Locate the cell with the specified text and output its (X, Y) center coordinate. 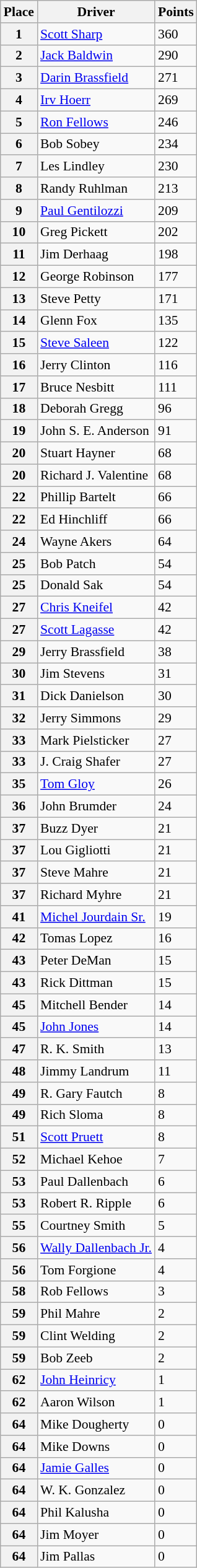
Peter DeMan (96, 961)
35 (19, 784)
Wally Dallenbach Jr. (96, 1248)
36 (19, 807)
Jerry Simmons (96, 718)
47 (19, 1049)
Deborah Gregg (96, 409)
202 (176, 232)
Irv Hoerr (96, 100)
Tom Gloy (96, 784)
Courtney Smith (96, 1226)
Bob Sobey (96, 144)
96 (176, 409)
Les Lindley (96, 167)
Paul Dallenbach (96, 1181)
Jack Baldwin (96, 56)
Mike Downs (96, 1447)
Jerry Brassfield (96, 652)
Points (176, 12)
198 (176, 255)
John Brumder (96, 807)
17 (19, 387)
Jim Stevens (96, 674)
51 (19, 1137)
91 (176, 431)
Scott Pruett (96, 1137)
George Robinson (96, 277)
W. K. Gonzalez (96, 1491)
Jimmy Landrum (96, 1071)
Scott Lagasse (96, 630)
Richard J. Valentine (96, 475)
58 (19, 1292)
213 (176, 188)
Mitchell Bender (96, 1005)
Donald Sak (96, 585)
Phillip Bartelt (96, 497)
Steve Saleen (96, 343)
Place (19, 12)
Bruce Nesbitt (96, 387)
209 (176, 211)
Randy Ruhlman (96, 188)
Bob Patch (96, 564)
55 (19, 1226)
290 (176, 56)
Driver (96, 12)
John S. E. Anderson (96, 431)
Greg Pickett (96, 232)
Glenn Fox (96, 321)
122 (176, 343)
230 (176, 167)
26 (176, 784)
32 (19, 718)
Chris Kneifel (96, 608)
R. K. Smith (96, 1049)
Steve Mahre (96, 873)
Michel Jourdain Sr. (96, 917)
177 (176, 277)
Scott Sharp (96, 34)
9 (19, 211)
Ed Hinchliff (96, 520)
116 (176, 365)
J. Craig Shafer (96, 762)
Steve Petty (96, 299)
John Heinricy (96, 1380)
Clint Welding (96, 1336)
Rich Sloma (96, 1115)
Phil Mahre (96, 1314)
Jim Pallas (96, 1557)
135 (176, 321)
111 (176, 387)
48 (19, 1071)
171 (176, 299)
18 (19, 409)
271 (176, 78)
Dick Danielson (96, 696)
269 (176, 100)
R. Gary Fautch (96, 1093)
Mike Dougherty (96, 1424)
Robert R. Ripple (96, 1204)
Richard Myhre (96, 895)
Bob Zeeb (96, 1358)
Buzz Dyer (96, 828)
Ron Fellows (96, 122)
Tomas Lopez (96, 939)
Michael Kehoe (96, 1160)
Aaron Wilson (96, 1403)
246 (176, 122)
Mark Pielsticker (96, 740)
Jim Moyer (96, 1535)
Paul Gentilozzi (96, 211)
Rob Fellows (96, 1292)
Jamie Galles (96, 1468)
Tom Forgione (96, 1270)
12 (19, 277)
Jerry Clinton (96, 365)
John Jones (96, 1027)
41 (19, 917)
Wayne Akers (96, 541)
52 (19, 1160)
Darin Brassfield (96, 78)
10 (19, 232)
Stuart Hayner (96, 453)
360 (176, 34)
Lou Gigliotti (96, 851)
Jim Derhaag (96, 255)
234 (176, 144)
Phil Kalusha (96, 1513)
38 (176, 652)
Rick Dittman (96, 983)
